Output the (X, Y) coordinate of the center of the cell containing the given text.  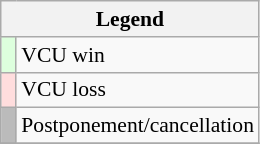
VCU win (138, 55)
VCU loss (138, 90)
Postponement/cancellation (138, 126)
Legend (130, 19)
